Provide the [X, Y] coordinate of the cell's center where the given text is located.  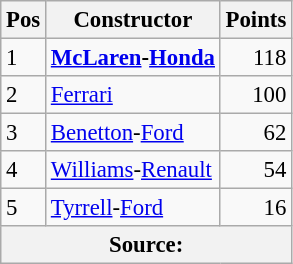
Williams-Renault [134, 170]
Points [256, 20]
4 [24, 170]
Constructor [134, 20]
118 [256, 58]
54 [256, 170]
Ferrari [134, 95]
2 [24, 95]
Source: [146, 245]
Tyrrell-Ford [134, 208]
McLaren-Honda [134, 58]
5 [24, 208]
Benetton-Ford [134, 133]
Pos [24, 20]
16 [256, 208]
100 [256, 95]
3 [24, 133]
62 [256, 133]
1 [24, 58]
